Determine the [X, Y] coordinate at the center of the cell enclosing the given text.  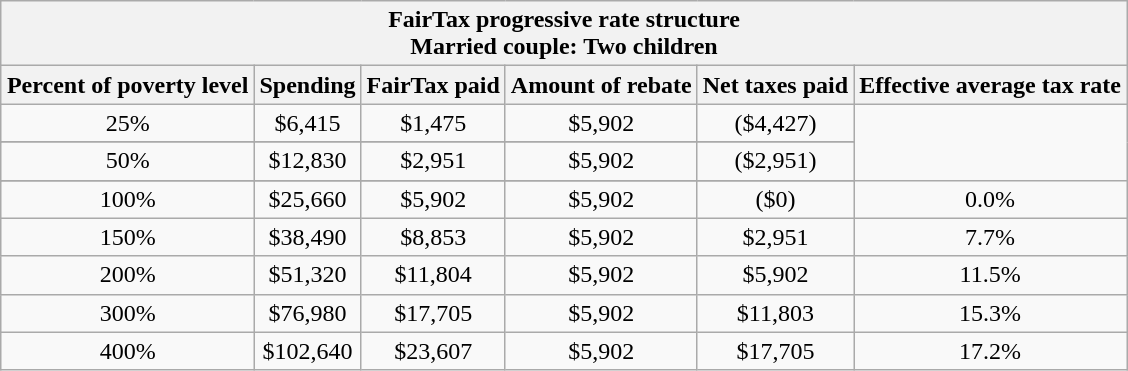
400% [128, 351]
200% [128, 275]
$11,803 [775, 313]
$11,804 [433, 275]
($0) [775, 199]
0.0% [990, 199]
50% [128, 161]
($4,427) [775, 123]
$1,475 [433, 123]
$102,640 [308, 351]
$76,980 [308, 313]
$23,607 [433, 351]
11.5% [990, 275]
$8,853 [433, 237]
($2,951) [775, 161]
7.7% [990, 237]
$12,830 [308, 161]
17.2% [990, 351]
FairTax progressive rate structureMarried couple: Two children [564, 34]
300% [128, 313]
Net taxes paid [775, 85]
Amount of rebate [601, 85]
$38,490 [308, 237]
Effective average tax rate [990, 85]
150% [128, 237]
$51,320 [308, 275]
Percent of poverty level [128, 85]
$6,415 [308, 123]
Spending [308, 85]
100% [128, 199]
25% [128, 123]
$25,660 [308, 199]
FairTax paid [433, 85]
15.3% [990, 313]
